Detect which cell encompasses the target text, then output its (X, Y) center coordinate. 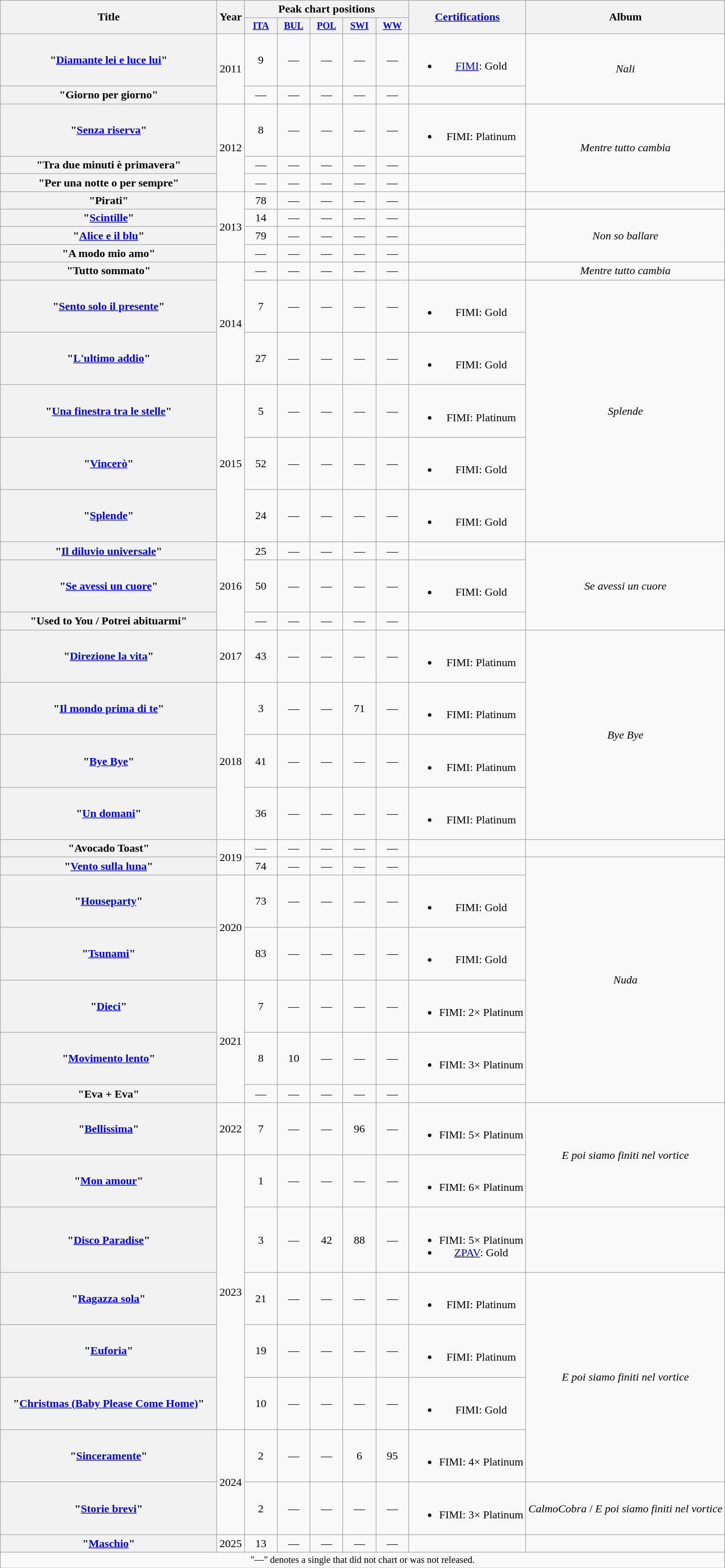
"Bellissima" (109, 1128)
"Pirati" (109, 200)
"Giorno per giorno" (109, 95)
41 (261, 761)
2016 (231, 585)
74 (261, 866)
FIMI: 2× Platinum (468, 1006)
FIMI: 6× Platinum (468, 1181)
14 (261, 218)
"Houseparty" (109, 901)
"Maschio" (109, 1543)
2015 (231, 463)
"Dieci" (109, 1006)
2018 (231, 761)
21 (261, 1298)
"Vento sulla luna" (109, 866)
"Avocado Toast" (109, 848)
Se avessi un cuore (625, 585)
2024 (231, 1482)
"Alice e il blu" (109, 236)
"Tsunami" (109, 954)
5 (261, 411)
POL (327, 26)
BUL (294, 26)
"Tra due minuti è primavera" (109, 165)
"A modo mio amo" (109, 253)
"Diamante lei e luce lui" (109, 59)
43 (261, 656)
"Mon amour" (109, 1181)
6 (359, 1456)
"Movimento lento" (109, 1059)
"Ragazza sola" (109, 1298)
2017 (231, 656)
71 (359, 709)
"Storie brevi" (109, 1509)
Nali (625, 69)
"Used to You / Potrei abituarmi" (109, 621)
Peak chart positions (327, 9)
"Direzione la vita" (109, 656)
FIMI: 4× Platinum (468, 1456)
96 (359, 1128)
88 (359, 1240)
"Christmas (Baby Please Come Home)" (109, 1404)
"Il mondo prima di te" (109, 709)
Certifications (468, 17)
24 (261, 516)
2019 (231, 857)
9 (261, 59)
WW (392, 26)
"Tutto sommato" (109, 271)
27 (261, 358)
2011 (231, 69)
"Vincerò" (109, 463)
2021 (231, 1041)
"Eva + Eva" (109, 1093)
42 (327, 1240)
"Disco Paradise" (109, 1240)
"Il diluvio universale" (109, 551)
95 (392, 1456)
2023 (231, 1292)
79 (261, 236)
36 (261, 814)
"Se avessi un cuore" (109, 585)
2025 (231, 1543)
"L'ultimo addio" (109, 358)
83 (261, 954)
Bye Bye (625, 735)
13 (261, 1543)
52 (261, 463)
"Per una notte o per sempre" (109, 183)
Splende (625, 411)
SWI (359, 26)
"Splende" (109, 516)
73 (261, 901)
"Sento solo il presente" (109, 306)
Nuda (625, 980)
1 (261, 1181)
2013 (231, 227)
Year (231, 17)
2022 (231, 1128)
"Sinceramente" (109, 1456)
2014 (231, 323)
Non so ballare (625, 236)
"Bye Bye" (109, 761)
"Euforia" (109, 1351)
"Un domani" (109, 814)
Album (625, 17)
FIMI: 5× PlatinumZPAV: Gold (468, 1240)
19 (261, 1351)
"—" denotes a single that did not chart or was not released. (363, 1560)
2012 (231, 148)
25 (261, 551)
2020 (231, 927)
CalmoCobra / E poi siamo finiti nel vortice (625, 1509)
"Scintille" (109, 218)
78 (261, 200)
Title (109, 17)
ITA (261, 26)
"Una finestra tra le stelle" (109, 411)
"Senza riserva" (109, 130)
FIMI: 5× Platinum (468, 1128)
50 (261, 585)
